Return the (X, Y) coordinate for the center point of the cell that contains the specified text.  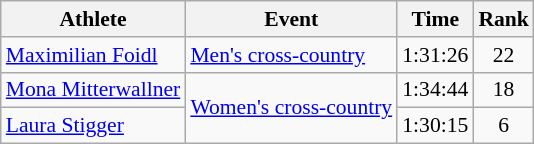
22 (504, 55)
Mona Mitterwallner (94, 90)
Women's cross-country (291, 108)
Maximilian Foidl (94, 55)
Men's cross-country (291, 55)
6 (504, 126)
1:30:15 (435, 126)
Event (291, 19)
Athlete (94, 19)
Rank (504, 19)
Time (435, 19)
18 (504, 90)
Laura Stigger (94, 126)
1:34:44 (435, 90)
1:31:26 (435, 55)
